Detect which cell encompasses the target text, then output its [X, Y] center coordinate. 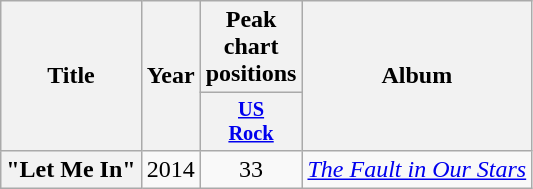
Album [417, 76]
33 [251, 169]
The Fault in Our Stars [417, 169]
Year [170, 76]
Peak chart positions [251, 47]
Title [71, 76]
USRock [251, 122]
"Let Me In" [71, 169]
2014 [170, 169]
